Provide the [X, Y] coordinate of the cell's center where the given text is located.  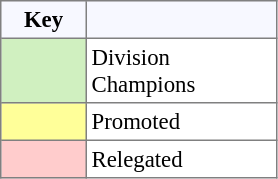
Promoted [181, 122]
Division Champions [181, 70]
Relegated [181, 159]
Key [44, 20]
